Find where the given text appears and provide that cell's center as [x, y] coordinate. 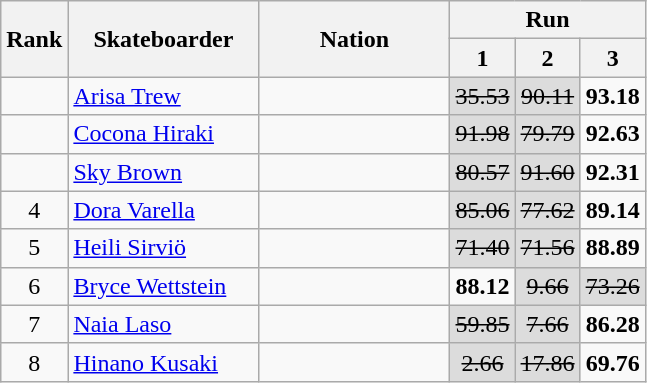
Rank [34, 39]
71.56 [548, 248]
73.26 [612, 286]
93.18 [612, 96]
2.66 [482, 362]
89.14 [612, 210]
85.06 [482, 210]
86.28 [612, 324]
Bryce Wettstein [164, 286]
79.79 [548, 134]
90.11 [548, 96]
2 [548, 58]
Hinano Kusaki [164, 362]
77.62 [548, 210]
92.31 [612, 172]
Naia Laso [164, 324]
4 [34, 210]
6 [34, 286]
35.53 [482, 96]
7.66 [548, 324]
69.76 [612, 362]
Nation [354, 39]
1 [482, 58]
Arisa Trew [164, 96]
91.98 [482, 134]
Run [548, 20]
9.66 [548, 286]
71.40 [482, 248]
92.63 [612, 134]
80.57 [482, 172]
17.86 [548, 362]
59.85 [482, 324]
Cocona Hiraki [164, 134]
88.12 [482, 286]
5 [34, 248]
7 [34, 324]
91.60 [548, 172]
Dora Varella [164, 210]
Heili Sirviö [164, 248]
Sky Brown [164, 172]
3 [612, 58]
88.89 [612, 248]
8 [34, 362]
Skateboarder [164, 39]
